Determine the (X, Y) coordinate at the center of the cell enclosing the given text.  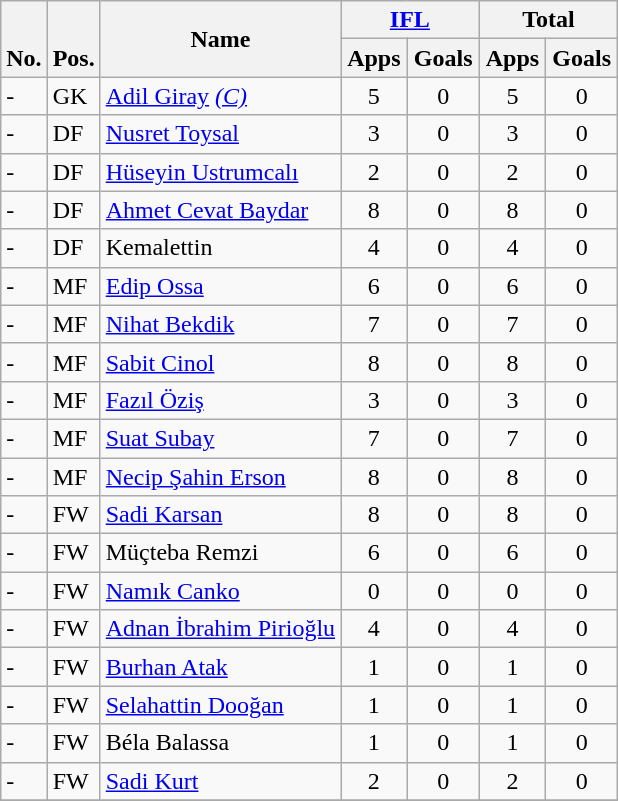
Ahmet Cevat Baydar (220, 210)
Pos. (74, 39)
Selahattin Dooğan (220, 705)
Burhan Atak (220, 667)
GK (74, 96)
Sadi Kurt (220, 781)
No. (24, 39)
Kemalettin (220, 248)
Sabit Cinol (220, 362)
Adil Giray (C) (220, 96)
Sadi Karsan (220, 515)
Nusret Toysal (220, 134)
Edip Ossa (220, 286)
Adnan İbrahim Pirioğlu (220, 629)
Fazıl Öziş (220, 400)
Total (548, 20)
Necip Şahin Erson (220, 477)
Nihat Bekdik (220, 324)
Hüseyin Ustrumcalı (220, 172)
Suat Subay (220, 438)
Béla Balassa (220, 743)
Name (220, 39)
Namık Canko (220, 591)
Müçteba Remzi (220, 553)
IFL (410, 20)
